Determine the (X, Y) coordinate at the center of the cell enclosing the given text.  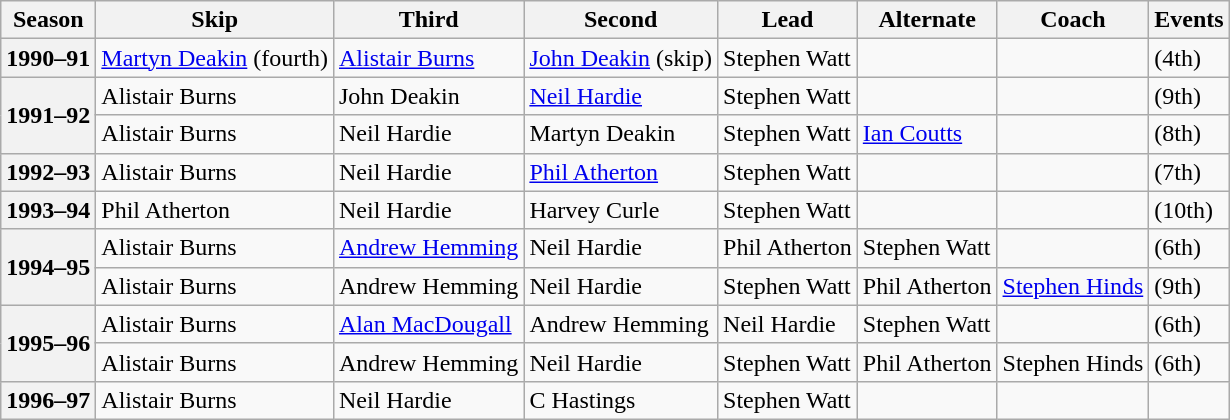
1992–93 (48, 172)
Ian Coutts (927, 134)
Skip (215, 20)
Martyn Deakin (fourth) (215, 58)
1993–94 (48, 210)
(4th) (1189, 58)
1996–97 (48, 400)
Third (428, 20)
John Deakin (skip) (621, 58)
1995–96 (48, 343)
C Hastings (621, 400)
Lead (788, 20)
Season (48, 20)
Alternate (927, 20)
(8th) (1189, 134)
(7th) (1189, 172)
Second (621, 20)
1990–91 (48, 58)
1991–92 (48, 115)
Coach (1073, 20)
Alan MacDougall (428, 324)
1994–95 (48, 267)
Martyn Deakin (621, 134)
(10th) (1189, 210)
John Deakin (428, 96)
Harvey Curle (621, 210)
Events (1189, 20)
